Return [x, y] of the center of cell containing provided text 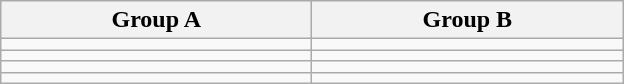
Group A [156, 20]
Group B [468, 20]
